Output the (x, y) coordinate of the center of the cell containing the given text.  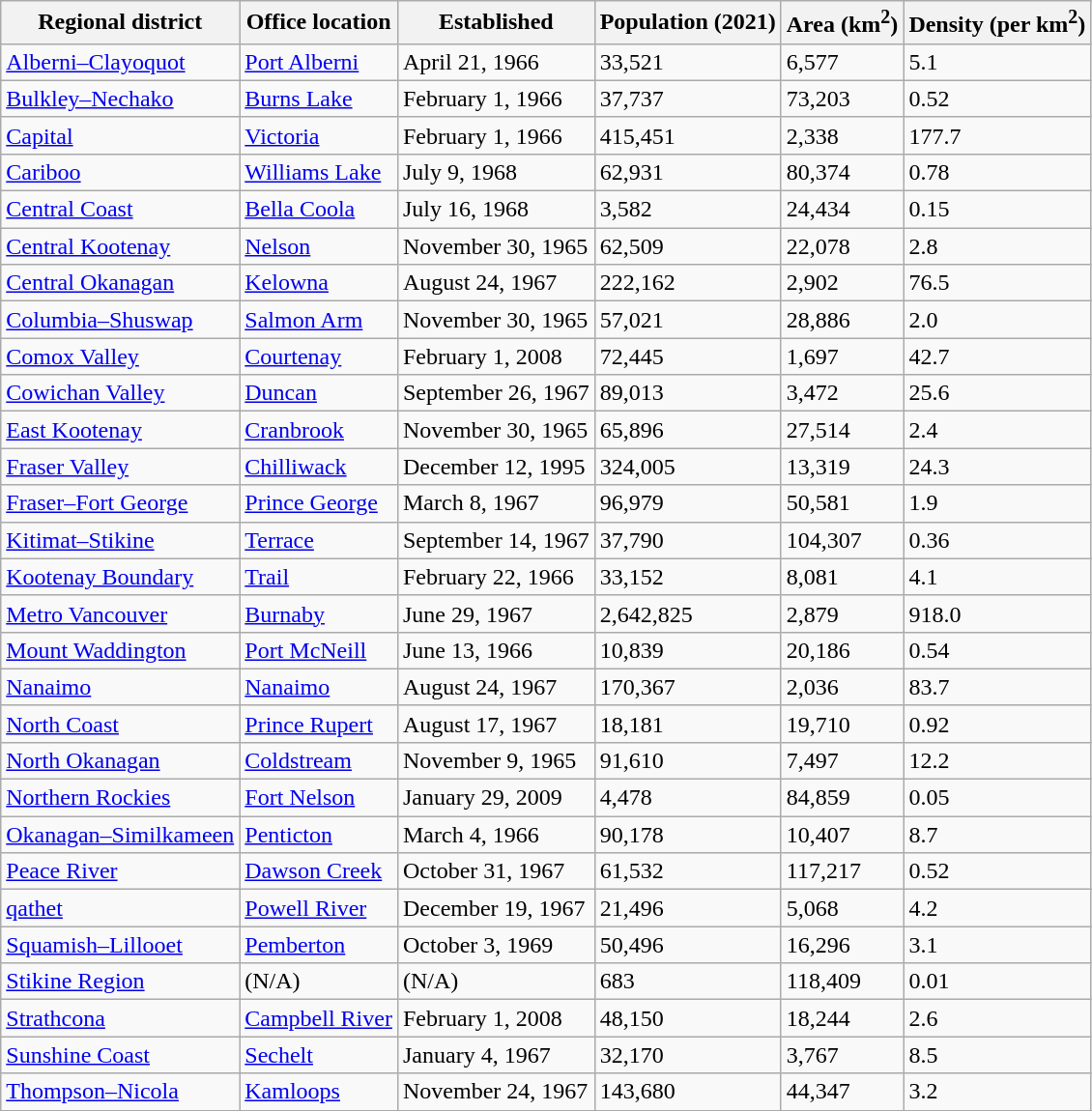
December 19, 1967 (496, 908)
North Okanagan (120, 760)
Metro Vancouver (120, 613)
5,068 (843, 908)
4,478 (688, 798)
Kitimat–Stikine (120, 540)
0.92 (997, 724)
Salmon Arm (319, 320)
104,307 (843, 540)
918.0 (997, 613)
Victoria (319, 135)
Terrace (319, 540)
East Kootenay (120, 430)
Cariboo (120, 172)
24,434 (843, 210)
Columbia–Shuswap (120, 320)
Mount Waddington (120, 650)
March 8, 1967 (496, 503)
Population (2021) (688, 23)
Stikine Region (120, 982)
January 4, 1967 (496, 1055)
Area (km2) (843, 23)
33,152 (688, 577)
0.01 (997, 982)
0.15 (997, 210)
October 31, 1967 (496, 871)
Bulkley–Nechako (120, 99)
683 (688, 982)
2,902 (843, 283)
July 9, 1968 (496, 172)
8,081 (843, 577)
32,170 (688, 1055)
Powell River (319, 908)
April 21, 1966 (496, 62)
62,931 (688, 172)
3.2 (997, 1092)
10,407 (843, 835)
7,497 (843, 760)
August 17, 1967 (496, 724)
48,150 (688, 1018)
0.78 (997, 172)
Sechelt (319, 1055)
Dawson Creek (319, 871)
324,005 (688, 467)
Capital (120, 135)
8.5 (997, 1055)
65,896 (688, 430)
Alberni–Clayoquot (120, 62)
Prince George (319, 503)
61,532 (688, 871)
Peace River (120, 871)
13,319 (843, 467)
November 9, 1965 (496, 760)
Kamloops (319, 1092)
Duncan (319, 393)
117,217 (843, 871)
2.6 (997, 1018)
2,879 (843, 613)
Port Alberni (319, 62)
19,710 (843, 724)
0.54 (997, 650)
27,514 (843, 430)
8.7 (997, 835)
12.2 (997, 760)
Fraser Valley (120, 467)
22,078 (843, 246)
January 29, 2009 (496, 798)
0.36 (997, 540)
3,582 (688, 210)
2.4 (997, 430)
4.2 (997, 908)
2,642,825 (688, 613)
1.9 (997, 503)
June 13, 1966 (496, 650)
Cranbrook (319, 430)
91,610 (688, 760)
143,680 (688, 1092)
25.6 (997, 393)
2,338 (843, 135)
Burnaby (319, 613)
10,839 (688, 650)
Burns Lake (319, 99)
Comox Valley (120, 356)
Strathcona (120, 1018)
37,737 (688, 99)
Nelson (319, 246)
18,244 (843, 1018)
4.1 (997, 577)
28,886 (843, 320)
Fraser–Fort George (120, 503)
50,581 (843, 503)
21,496 (688, 908)
2.8 (997, 246)
24.3 (997, 467)
Pemberton (319, 945)
September 26, 1967 (496, 393)
0.05 (997, 798)
84,859 (843, 798)
June 29, 1967 (496, 613)
83.7 (997, 687)
Fort Nelson (319, 798)
July 16, 1968 (496, 210)
3,767 (843, 1055)
415,451 (688, 135)
Density (per km2) (997, 23)
5.1 (997, 62)
3,472 (843, 393)
177.7 (997, 135)
qathet (120, 908)
62,509 (688, 246)
222,162 (688, 283)
February 22, 1966 (496, 577)
2.0 (997, 320)
Bella Coola (319, 210)
118,409 (843, 982)
42.7 (997, 356)
Central Okanagan (120, 283)
96,979 (688, 503)
Central Kootenay (120, 246)
Port McNeill (319, 650)
Kootenay Boundary (120, 577)
3.1 (997, 945)
73,203 (843, 99)
2,036 (843, 687)
170,367 (688, 687)
1,697 (843, 356)
North Coast (120, 724)
20,186 (843, 650)
37,790 (688, 540)
90,178 (688, 835)
6,577 (843, 62)
March 4, 1966 (496, 835)
Trail (319, 577)
Coldstream (319, 760)
Central Coast (120, 210)
44,347 (843, 1092)
Courtenay (319, 356)
Sunshine Coast (120, 1055)
Penticton (319, 835)
18,181 (688, 724)
November 24, 1967 (496, 1092)
89,013 (688, 393)
50,496 (688, 945)
Campbell River (319, 1018)
Okanagan–Similkameen (120, 835)
September 14, 1967 (496, 540)
Established (496, 23)
Office location (319, 23)
80,374 (843, 172)
57,021 (688, 320)
16,296 (843, 945)
Regional district (120, 23)
Prince Rupert (319, 724)
72,445 (688, 356)
December 12, 1995 (496, 467)
Chilliwack (319, 467)
October 3, 1969 (496, 945)
76.5 (997, 283)
Squamish–Lillooet (120, 945)
33,521 (688, 62)
Kelowna (319, 283)
Williams Lake (319, 172)
Cowichan Valley (120, 393)
Northern Rockies (120, 798)
Thompson–Nicola (120, 1092)
